From the cell containing the given text, extract its center point as [X, Y] coordinate. 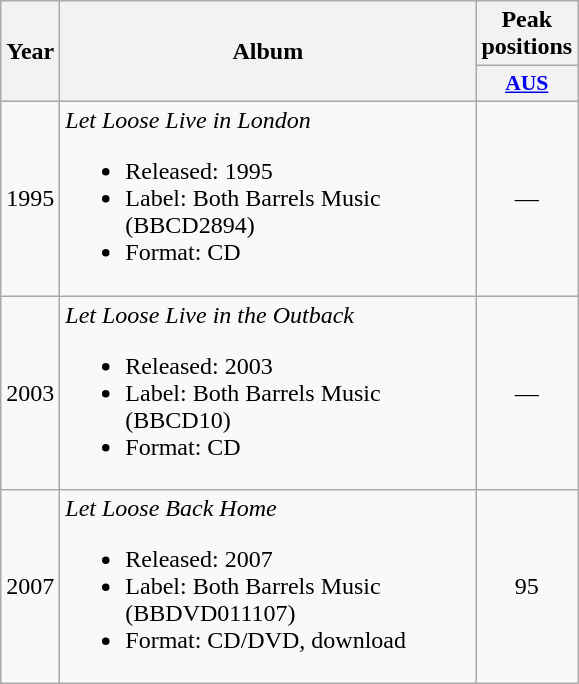
2007 [30, 587]
1995 [30, 198]
2003 [30, 393]
Peak positions [527, 34]
Album [268, 52]
Let Loose Live in LondonReleased: 1995Label: Both Barrels Music (BBCD2894)Format: CD [268, 198]
Year [30, 52]
AUS [527, 84]
Let Loose Live in the OutbackReleased: 2003Label: Both Barrels Music (BBCD10)Format: CD [268, 393]
Let Loose Back HomeReleased: 2007Label: Both Barrels Music (BBDVD011107)Format: CD/DVD, download [268, 587]
95 [527, 587]
